From the cell containing the given text, extract its center point as (X, Y) coordinate. 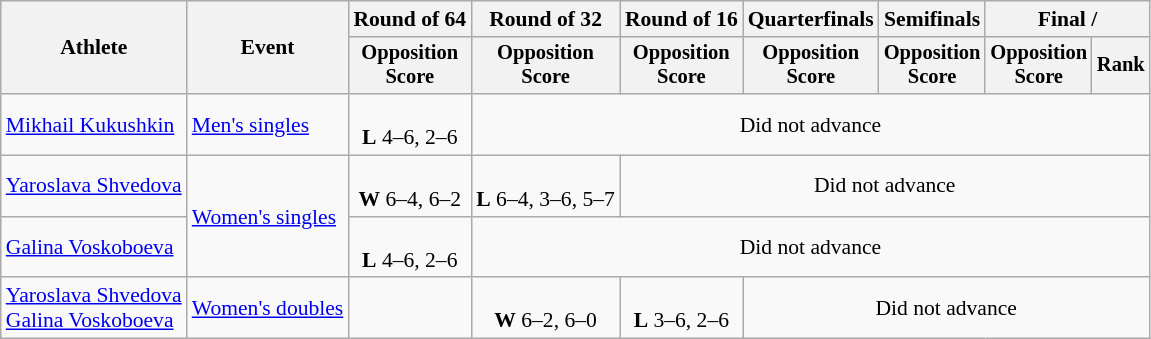
W 6–4, 6–2 (410, 186)
W 6–2, 6–0 (546, 308)
Quarterfinals (811, 19)
Round of 16 (682, 19)
Athlete (94, 48)
Event (268, 48)
Galina Voskoboeva (94, 248)
Yaroslava Shvedova (94, 186)
Yaroslava ShvedovaGalina Voskoboeva (94, 308)
Mikhail Kukushkin (94, 124)
Women's singles (268, 217)
Men's singles (268, 124)
Semifinals (932, 19)
Women's doubles (268, 308)
L 3–6, 2–6 (682, 308)
Final / (1067, 19)
Round of 32 (546, 19)
Round of 64 (410, 19)
L 6–4, 3–6, 5–7 (546, 186)
Rank (1121, 66)
